Identify which cell holds the provided text, then report its (X, Y) central coordinate. 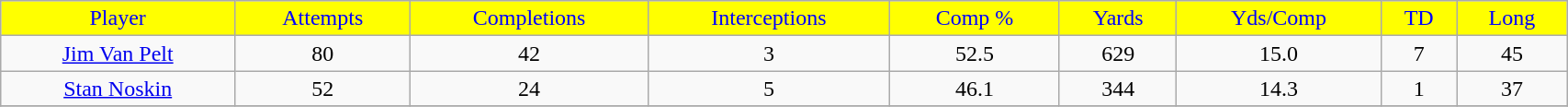
5 (768, 89)
629 (1117, 53)
Long (1512, 18)
Interceptions (768, 18)
46.1 (976, 89)
Attempts (323, 18)
Yds/Comp (1279, 18)
52 (323, 89)
52.5 (976, 53)
344 (1117, 89)
42 (529, 53)
15.0 (1279, 53)
24 (529, 89)
3 (768, 53)
1 (1418, 89)
Completions (529, 18)
14.3 (1279, 89)
Player (118, 18)
7 (1418, 53)
TD (1418, 18)
45 (1512, 53)
Stan Noskin (118, 89)
Jim Van Pelt (118, 53)
37 (1512, 89)
80 (323, 53)
Yards (1117, 18)
Comp % (976, 18)
